Determine the (X, Y) coordinate at the center of the cell enclosing the given text.  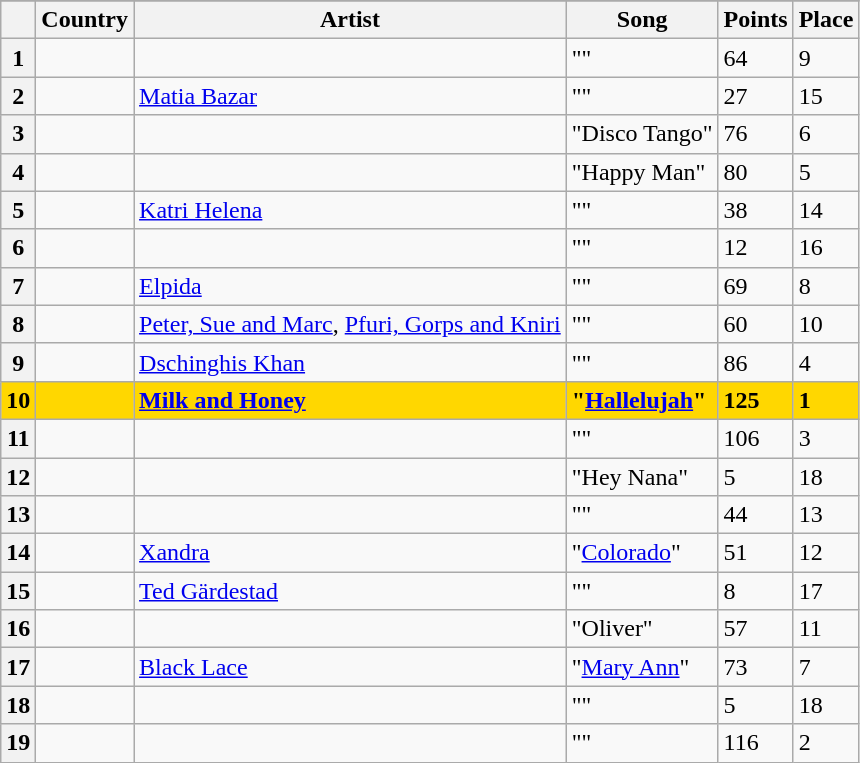
125 (756, 400)
60 (756, 324)
19 (18, 743)
"Hallelujah" (642, 400)
"Colorado" (642, 553)
38 (756, 210)
"Happy Man" (642, 172)
64 (756, 58)
Country (85, 20)
86 (756, 362)
116 (756, 743)
Xandra (350, 553)
57 (756, 629)
Elpida (350, 286)
51 (756, 553)
106 (756, 438)
"Mary Ann" (642, 667)
Matia Bazar (350, 96)
Place (826, 20)
"Disco Tango" (642, 134)
"Hey Nana" (642, 477)
Dschinghis Khan (350, 362)
Song (642, 20)
73 (756, 667)
Katri Helena (350, 210)
76 (756, 134)
Milk and Honey (350, 400)
Black Lace (350, 667)
44 (756, 515)
69 (756, 286)
80 (756, 172)
Points (756, 20)
Peter, Sue and Marc, Pfuri, Gorps and Kniri (350, 324)
Ted Gärdestad (350, 591)
Artist (350, 20)
"Oliver" (642, 629)
27 (756, 96)
